From the cell containing the given text, extract its center point as (x, y) coordinate. 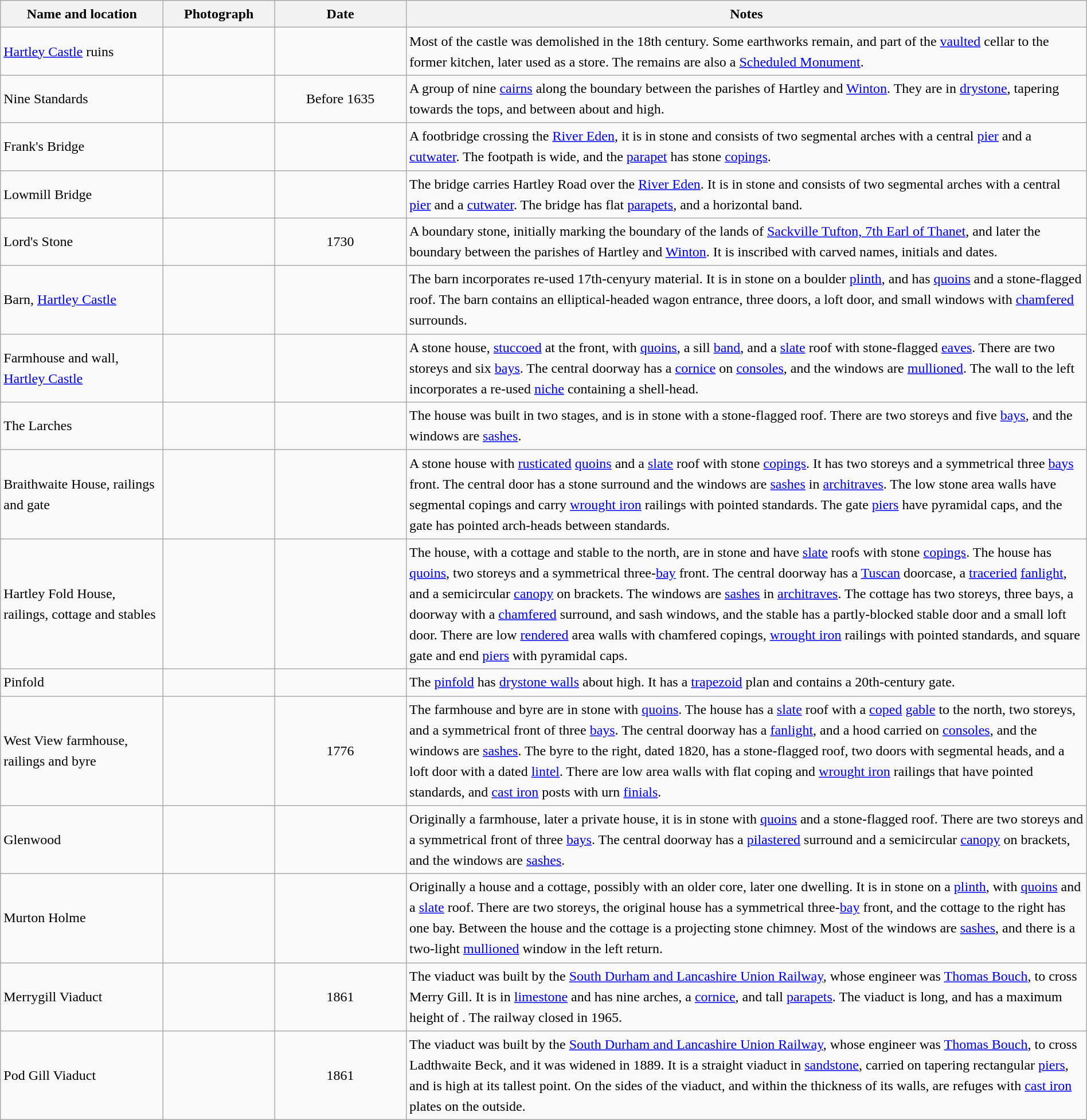
Nine Standards (82, 99)
Pinfold (82, 682)
Date (341, 14)
Murton Holme (82, 919)
Farmhouse and wall, Hartley Castle (82, 368)
The pinfold has drystone walls about high. It has a trapezoid plan and contains a 20th-century gate. (746, 682)
Glenwood (82, 840)
Braithwaite House, railings and gate (82, 494)
Name and location (82, 14)
1730 (341, 242)
Hartley Castle ruins (82, 52)
Lord's Stone (82, 242)
Photograph (219, 14)
Before 1635 (341, 99)
Notes (746, 14)
1776 (341, 751)
Hartley Fold House, railings, cottage and stables (82, 603)
Pod Gill Viaduct (82, 1076)
Merrygill Viaduct (82, 997)
Barn, Hartley Castle (82, 299)
Lowmill Bridge (82, 194)
West View farmhouse, railings and byre (82, 751)
Frank's Bridge (82, 147)
The Larches (82, 426)
The house was built in two stages, and is in stone with a stone-flagged roof. There are two storeys and five bays, and the windows are sashes. (746, 426)
